Provide the (x, y) coordinate of the cell's center where the given text is located.  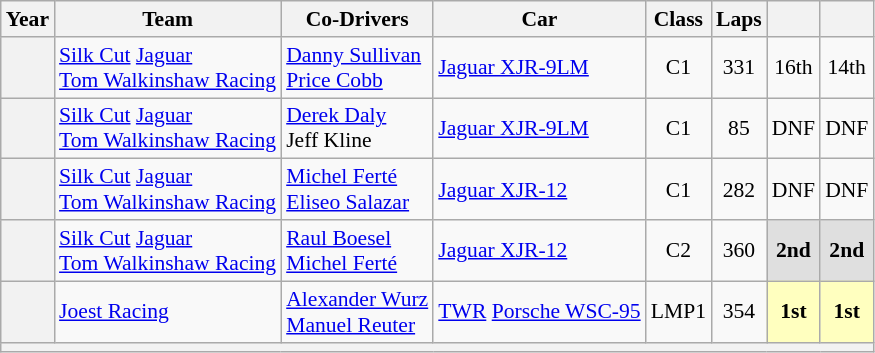
Danny Sullivan Price Cobb (357, 68)
331 (739, 68)
Michel Ferté Eliseo Salazar (357, 190)
Year (28, 19)
C2 (678, 250)
16th (794, 68)
LMP1 (678, 312)
360 (739, 250)
Alexander Wurz Manuel Reuter (357, 312)
282 (739, 190)
Class (678, 19)
85 (739, 128)
Co-Drivers (357, 19)
Team (168, 19)
Joest Racing (168, 312)
Derek Daly Jeff Kline (357, 128)
Laps (739, 19)
354 (739, 312)
Raul Boesel Michel Ferté (357, 250)
14th (846, 68)
Car (539, 19)
TWR Porsche WSC-95 (539, 312)
